Extract the (x, y) coordinate from the center of the cell holding the provided text.  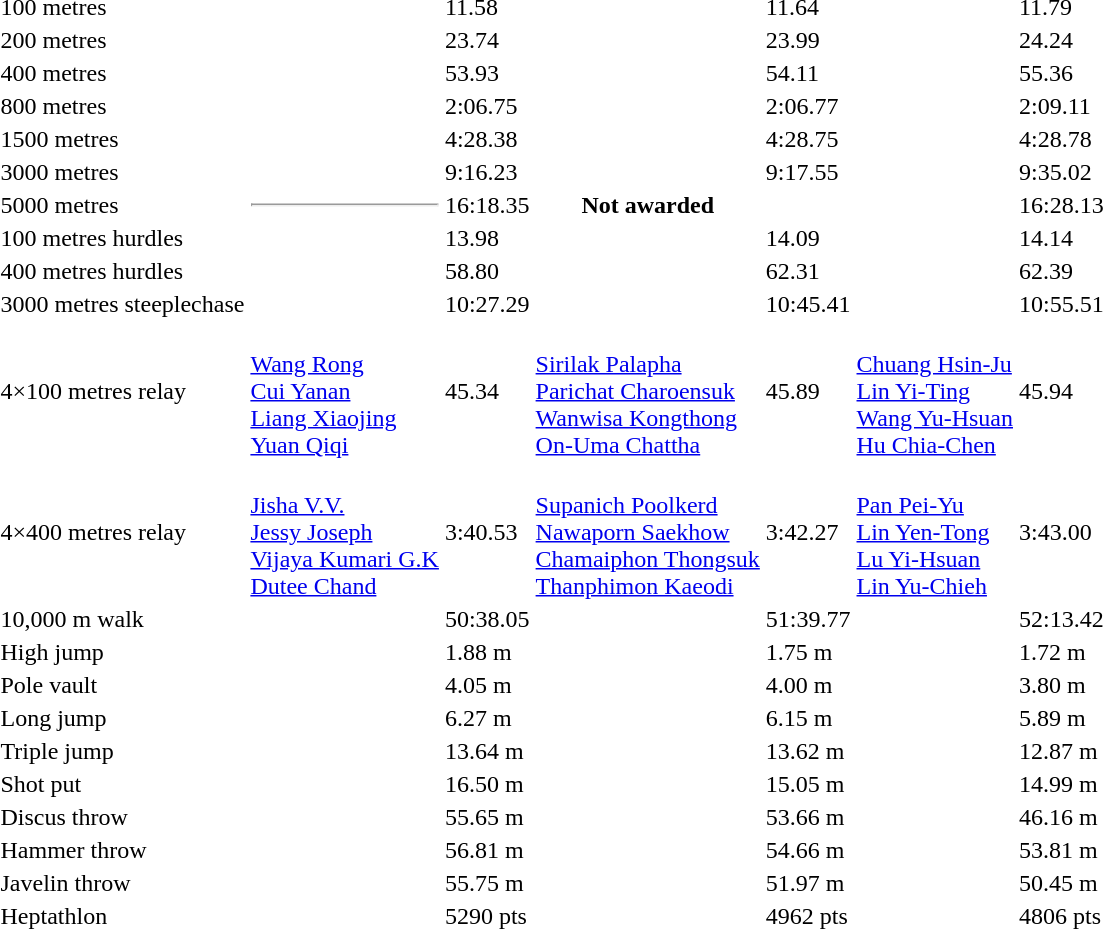
9:17.55 (808, 172)
6.15 m (808, 718)
Wang RongCui YananLiang XiaojingYuan Qiqi (345, 391)
10:45.41 (808, 304)
9:16.23 (487, 172)
13.98 (487, 238)
51.97 m (808, 883)
56.81 m (487, 850)
Sirilak PalaphaParichat CharoensukWanwisa KongthongOn-Uma Chattha (648, 391)
Chuang Hsin-JuLin Yi-TingWang Yu-HsuanHu Chia-Chen (934, 391)
2:06.75 (487, 106)
2:06.77 (808, 106)
4:28.38 (487, 139)
13.64 m (487, 751)
55.65 m (487, 817)
14.09 (808, 238)
Supanich PoolkerdNawaporn SaekhowChamaiphon ThongsukThanphimon Kaeodi (648, 532)
13.62 m (808, 751)
23.99 (808, 40)
1.75 m (808, 652)
50:38.05 (487, 619)
3:42.27 (808, 532)
53.93 (487, 73)
23.74 (487, 40)
58.80 (487, 271)
54.11 (808, 73)
51:39.77 (808, 619)
55.75 m (487, 883)
4.05 m (487, 685)
6.27 m (487, 718)
45.89 (808, 391)
10:27.29 (487, 304)
1.88 m (487, 652)
Pan Pei-YuLin Yen-TongLu Yi-HsuanLin Yu-Chieh (934, 532)
4:28.75 (808, 139)
Jisha V.V.Jessy JosephVijaya Kumari G.KDutee Chand (345, 532)
62.31 (808, 271)
45.34 (487, 391)
16.50 m (487, 784)
Not awarded (648, 205)
3:40.53 (487, 532)
16:18.35 (487, 205)
53.66 m (808, 817)
15.05 m (808, 784)
4.00 m (808, 685)
54.66 m (808, 850)
